Find where the given text appears and provide that cell's center as (X, Y) coordinate. 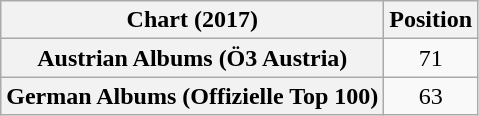
63 (431, 96)
Chart (2017) (192, 20)
Position (431, 20)
Austrian Albums (Ö3 Austria) (192, 58)
71 (431, 58)
German Albums (Offizielle Top 100) (192, 96)
